Pinpoint the cell where the given text exists, returning its (X, Y) midpoint coordinate. 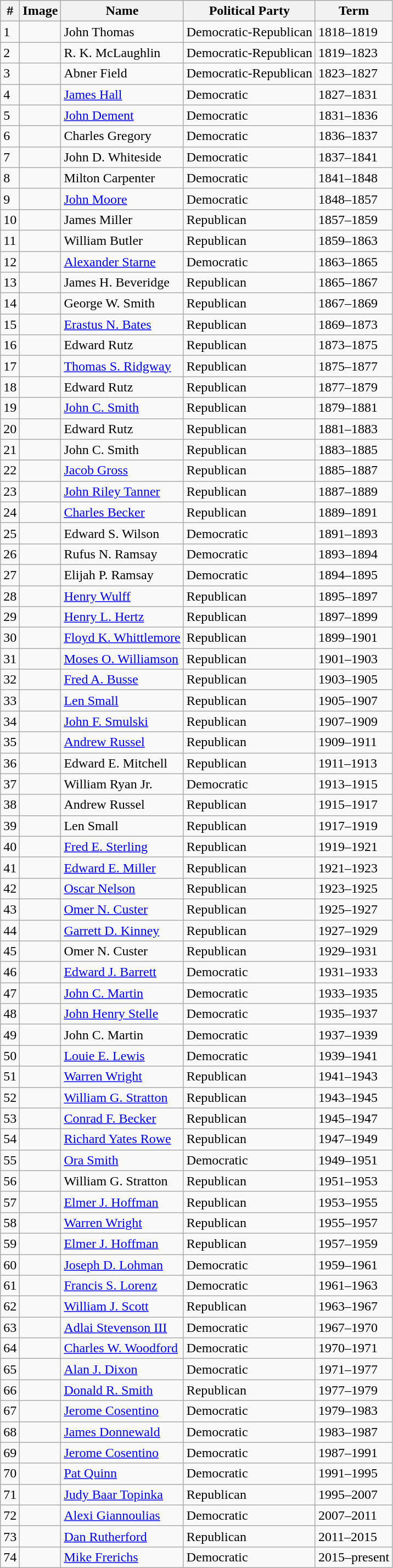
1895–1897 (353, 596)
1961–1963 (353, 1286)
Charles Becker (122, 512)
1831–1836 (353, 115)
70 (10, 1474)
1929–1931 (353, 951)
25 (10, 533)
1925–1927 (353, 909)
James H. Beveridge (122, 283)
1983–1987 (353, 1432)
1955–1957 (353, 1223)
Edward E. Mitchell (122, 763)
17 (10, 366)
57 (10, 1202)
Name (122, 11)
31 (10, 659)
1875–1877 (353, 366)
John Moore (122, 199)
5 (10, 115)
Garrett D. Kinney (122, 931)
1931–1933 (353, 972)
1907–1909 (353, 721)
Alexander Starne (122, 262)
1836–1837 (353, 136)
Abner Field (122, 74)
Judy Baar Topinka (122, 1494)
54 (10, 1139)
1927–1929 (353, 931)
62 (10, 1307)
John Thomas (122, 32)
Charles W. Woodford (122, 1348)
1903–1905 (353, 680)
Erastus N. Bates (122, 324)
47 (10, 993)
46 (10, 972)
67 (10, 1411)
Edward E. Miller (122, 867)
1967–1970 (353, 1328)
1827–1831 (353, 94)
1818–1819 (353, 32)
64 (10, 1348)
34 (10, 721)
1873–1875 (353, 345)
Milton Carpenter (122, 178)
Joseph D. Lohman (122, 1264)
Image (41, 11)
Charles Gregory (122, 136)
42 (10, 888)
1937–1939 (353, 1035)
1987–1991 (353, 1453)
William Butler (122, 240)
8 (10, 178)
3 (10, 74)
1945–1947 (353, 1118)
1939–1941 (353, 1056)
1923–1925 (353, 888)
Alexi Giannoulias (122, 1515)
1879–1881 (353, 408)
John F. Smulski (122, 721)
6 (10, 136)
1869–1873 (353, 324)
1837–1841 (353, 157)
Donald R. Smith (122, 1390)
1949–1951 (353, 1160)
Richard Yates Rowe (122, 1139)
Ora Smith (122, 1160)
1885–1887 (353, 471)
39 (10, 826)
24 (10, 512)
1941–1943 (353, 1077)
1957–1959 (353, 1244)
George W. Smith (122, 304)
1899–1901 (353, 638)
2015–present (353, 1557)
Edward J. Barrett (122, 972)
Alan J. Dixon (122, 1369)
10 (10, 220)
23 (10, 491)
33 (10, 701)
Henry L. Hertz (122, 617)
2 (10, 53)
1819–1823 (353, 53)
59 (10, 1244)
22 (10, 471)
40 (10, 847)
44 (10, 931)
32 (10, 680)
18 (10, 387)
1959–1961 (353, 1264)
1919–1921 (353, 847)
12 (10, 262)
30 (10, 638)
48 (10, 1014)
# (10, 11)
58 (10, 1223)
1963–1967 (353, 1307)
Moses O. Williamson (122, 659)
Pat Quinn (122, 1474)
1901–1903 (353, 659)
1977–1979 (353, 1390)
61 (10, 1286)
1881–1883 (353, 429)
21 (10, 450)
15 (10, 324)
41 (10, 867)
1893–1894 (353, 554)
1859–1863 (353, 240)
28 (10, 596)
Francis S. Lorenz (122, 1286)
1883–1885 (353, 450)
69 (10, 1453)
14 (10, 304)
4 (10, 94)
William J. Scott (122, 1307)
68 (10, 1432)
1915–1917 (353, 805)
1891–1893 (353, 533)
Rufus N. Ramsay (122, 554)
1991–1995 (353, 1474)
Fred A. Busse (122, 680)
William Ryan Jr. (122, 784)
1897–1899 (353, 617)
38 (10, 805)
45 (10, 951)
1905–1907 (353, 701)
Edward S. Wilson (122, 533)
Fred E. Sterling (122, 847)
7 (10, 157)
63 (10, 1328)
1911–1913 (353, 763)
1943–1945 (353, 1097)
John Henry Stelle (122, 1014)
1877–1879 (353, 387)
2011–2015 (353, 1536)
13 (10, 283)
Oscar Nelson (122, 888)
Political Party (249, 11)
66 (10, 1390)
1841–1848 (353, 178)
73 (10, 1536)
43 (10, 909)
Floyd K. Whittlemore (122, 638)
65 (10, 1369)
Conrad F. Becker (122, 1118)
1935–1937 (353, 1014)
27 (10, 575)
35 (10, 742)
20 (10, 429)
1953–1955 (353, 1202)
James Donnewald (122, 1432)
26 (10, 554)
Henry Wulff (122, 596)
36 (10, 763)
1894–1895 (353, 575)
56 (10, 1181)
Louie E. Lewis (122, 1056)
1917–1919 (353, 826)
John Riley Tanner (122, 491)
72 (10, 1515)
Adlai Stevenson III (122, 1328)
52 (10, 1097)
1947–1949 (353, 1139)
R. K. McLaughlin (122, 53)
1971–1977 (353, 1369)
60 (10, 1264)
1823–1827 (353, 74)
19 (10, 408)
37 (10, 784)
1867–1869 (353, 304)
1995–2007 (353, 1494)
1889–1891 (353, 512)
Thomas S. Ridgway (122, 366)
51 (10, 1077)
Term (353, 11)
James Miller (122, 220)
James Hall (122, 94)
11 (10, 240)
1887–1889 (353, 491)
1863–1865 (353, 262)
Mike Frerichs (122, 1557)
1979–1983 (353, 1411)
16 (10, 345)
29 (10, 617)
74 (10, 1557)
Elijah P. Ramsay (122, 575)
1913–1915 (353, 784)
9 (10, 199)
John Dement (122, 115)
1857–1859 (353, 220)
49 (10, 1035)
53 (10, 1118)
1951–1953 (353, 1181)
50 (10, 1056)
1848–1857 (353, 199)
Jacob Gross (122, 471)
55 (10, 1160)
1909–1911 (353, 742)
Dan Rutherford (122, 1536)
1933–1935 (353, 993)
2007–2011 (353, 1515)
John D. Whiteside (122, 157)
1921–1923 (353, 867)
71 (10, 1494)
1970–1971 (353, 1348)
1865–1867 (353, 283)
1 (10, 32)
